Output the (X, Y) coordinate of the center of the cell containing the given text.  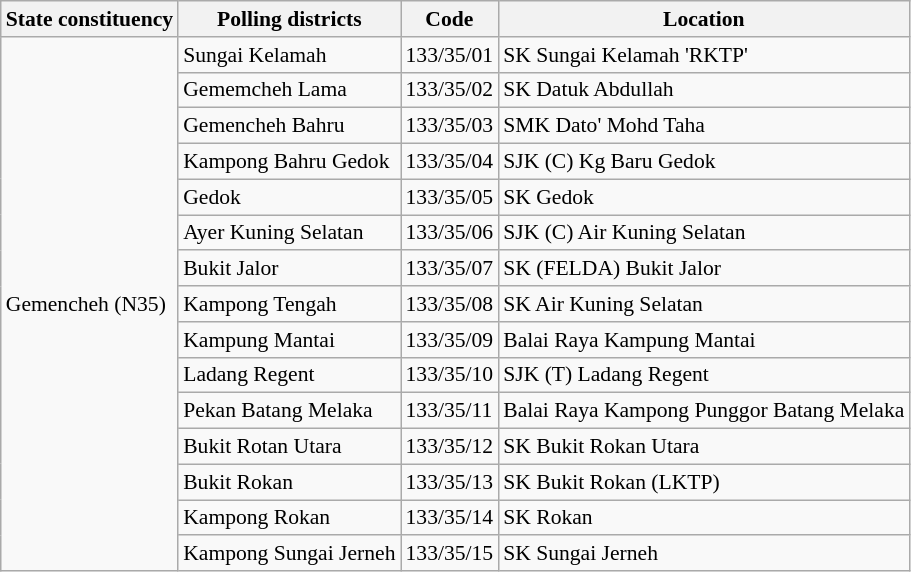
Kampong Sungai Jerneh (289, 554)
Pekan Batang Melaka (289, 411)
Polling districts (289, 19)
SK Gedok (704, 197)
Bukit Rokan (289, 482)
SK Bukit Rokan Utara (704, 447)
SK (FELDA) Bukit Jalor (704, 269)
SJK (C) Air Kuning Selatan (704, 233)
133/35/05 (449, 197)
133/35/14 (449, 518)
Sungai Kelamah (289, 55)
Code (449, 19)
State constituency (90, 19)
SK Air Kuning Selatan (704, 304)
SK Sungai Kelamah 'RKTP' (704, 55)
Balai Raya Kampong Punggor Batang Melaka (704, 411)
133/35/06 (449, 233)
133/35/09 (449, 340)
133/35/08 (449, 304)
Kampung Mantai (289, 340)
Ayer Kuning Selatan (289, 233)
133/35/01 (449, 55)
SMK Dato' Mohd Taha (704, 126)
133/35/11 (449, 411)
Gemencheh Bahru (289, 126)
133/35/12 (449, 447)
Bukit Jalor (289, 269)
Gemencheh (N35) (90, 304)
Location (704, 19)
133/35/04 (449, 162)
133/35/02 (449, 90)
SJK (T) Ladang Regent (704, 375)
133/35/07 (449, 269)
133/35/15 (449, 554)
133/35/03 (449, 126)
Bukit Rotan Utara (289, 447)
Ladang Regent (289, 375)
SK Rokan (704, 518)
133/35/10 (449, 375)
SJK (C) Kg Baru Gedok (704, 162)
Balai Raya Kampung Mantai (704, 340)
133/35/13 (449, 482)
SK Datuk Abdullah (704, 90)
Kampong Bahru Gedok (289, 162)
Gememcheh Lama (289, 90)
SK Bukit Rokan (LKTP) (704, 482)
Kampong Tengah (289, 304)
Gedok (289, 197)
SK Sungai Jerneh (704, 554)
Kampong Rokan (289, 518)
